Determine the (X, Y) coordinate at the center of the cell enclosing the given text.  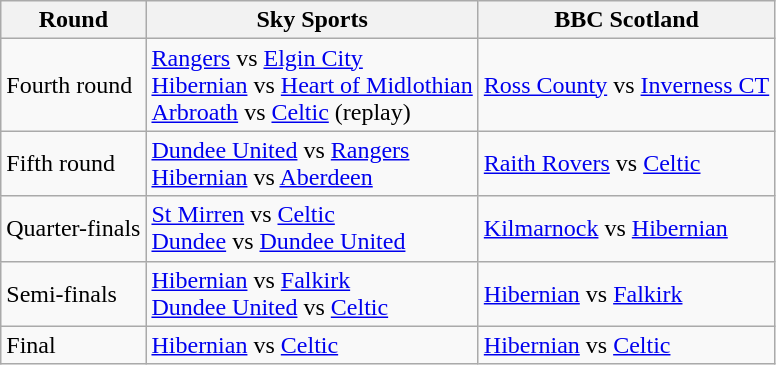
Sky Sports (312, 20)
Round (74, 20)
Raith Rovers vs Celtic (626, 164)
St Mirren vs CelticDundee vs Dundee United (312, 228)
Fourth round (74, 85)
Rangers vs Elgin CityHibernian vs Heart of MidlothianArbroath vs Celtic (replay) (312, 85)
Quarter-finals (74, 228)
Final (74, 345)
Dundee United vs RangersHibernian vs Aberdeen (312, 164)
Semi-finals (74, 294)
Hibernian vs Falkirk Dundee United vs Celtic (312, 294)
Hibernian vs Falkirk (626, 294)
Ross County vs Inverness CT (626, 85)
Fifth round (74, 164)
BBC Scotland (626, 20)
Kilmarnock vs Hibernian (626, 228)
